Capture the cell that displays the provided text and extract its [X, Y] central coordinate. 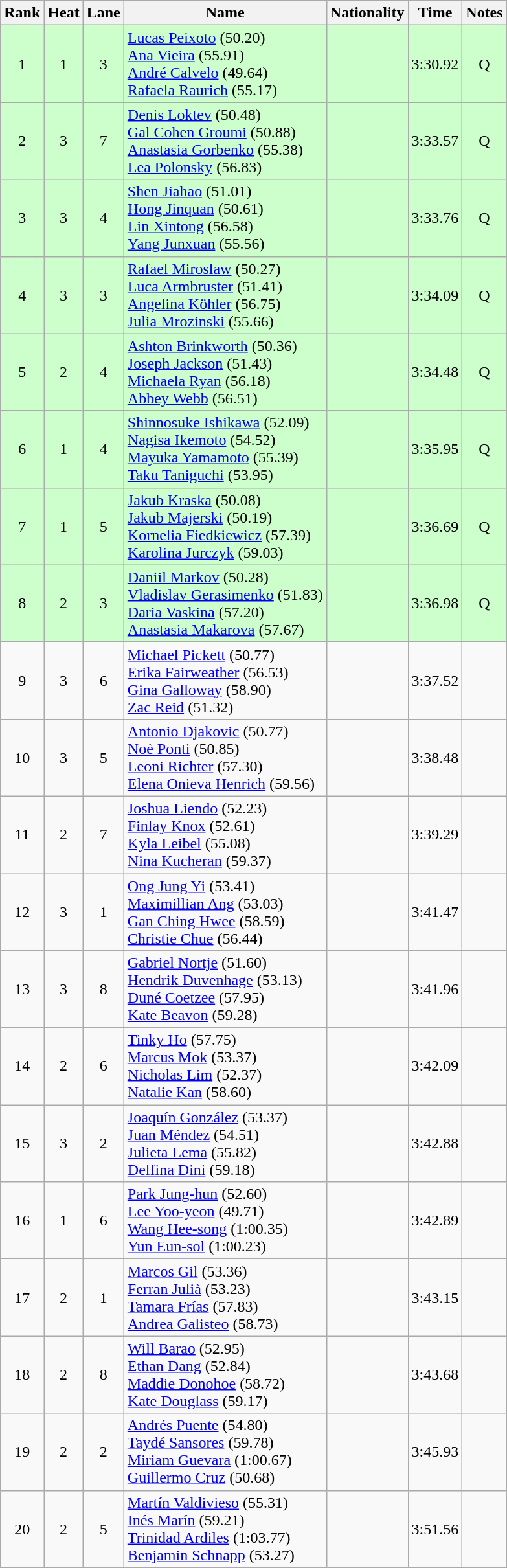
3:33.57 [435, 141]
Park Jung-hun (52.60)Lee Yoo-yeon (49.71)Wang Hee-song (1:00.35)Yun Eun-sol (1:00.23) [225, 1220]
3:33.76 [435, 218]
Tinky Ho (57.75)Marcus Mok (53.37)Nicholas Lim (52.37)Natalie Kan (58.60) [225, 1066]
Joshua Liendo (52.23)Finlay Knox (52.61)Kyla Leibel (55.08)Nina Kucheran (59.37) [225, 834]
3:41.96 [435, 990]
Ong Jung Yi (53.41)Maximillian Ang (53.03)Gan Ching Hwee (58.59)Christie Chue (56.44) [225, 912]
17 [22, 1298]
11 [22, 834]
3:38.48 [435, 758]
3:42.88 [435, 1144]
3:43.15 [435, 1298]
3:36.69 [435, 526]
3:34.09 [435, 295]
Jakub Kraska (50.08)Jakub Majerski (50.19)Kornelia Fiedkiewicz (57.39)Karolina Jurczyk (59.03) [225, 526]
Heat [63, 13]
10 [22, 758]
Shinnosuke Ishikawa (52.09)Nagisa Ikemoto (54.52)Mayuka Yamamoto (55.39)Taku Taniguchi (53.95) [225, 449]
14 [22, 1066]
Will Barao (52.95)Ethan Dang (52.84)Maddie Donohoe (58.72)Kate Douglass (59.17) [225, 1374]
13 [22, 990]
3:45.93 [435, 1452]
Lane [104, 13]
Nationality [367, 13]
Denis Loktev (50.48)Gal Cohen Groumi (50.88)Anastasia Gorbenko (55.38)Lea Polonsky (56.83) [225, 141]
3:30.92 [435, 63]
15 [22, 1144]
3:37.52 [435, 680]
3:41.47 [435, 912]
Rafael Miroslaw (50.27)Luca Armbruster (51.41)Angelina Köhler (56.75)Julia Mrozinski (55.66) [225, 295]
Andrés Puente (54.80)Taydé Sansores (59.78)Miriam Guevara (1:00.67)Guillermo Cruz (50.68) [225, 1452]
9 [22, 680]
3:34.48 [435, 372]
Name [225, 13]
Gabriel Nortje (51.60)Hendrik Duvenhage (53.13)Duné Coetzee (57.95)Kate Beavon (59.28) [225, 990]
Michael Pickett (50.77)Erika Fairweather (56.53)Gina Galloway (58.90)Zac Reid (51.32) [225, 680]
Shen Jiahao (51.01)Hong Jinquan (50.61)Lin Xintong (56.58)Yang Junxuan (55.56) [225, 218]
3:39.29 [435, 834]
Daniil Markov (50.28)Vladislav Gerasimenko (51.83)Daria Vaskina (57.20)Anastasia Makarova (57.67) [225, 604]
16 [22, 1220]
Antonio Djakovic (50.77)Noè Ponti (50.85)Leoni Richter (57.30)Elena Onieva Henrich (59.56) [225, 758]
Ashton Brinkworth (50.36)Joseph Jackson (51.43)Michaela Ryan (56.18)Abbey Webb (56.51) [225, 372]
3:35.95 [435, 449]
3:42.89 [435, 1220]
Rank [22, 13]
3:43.68 [435, 1374]
Time [435, 13]
Lucas Peixoto (50.20)Ana Vieira (55.91)André Calvelo (49.64)Rafaela Raurich (55.17) [225, 63]
20 [22, 1528]
Notes [484, 13]
3:36.98 [435, 604]
3:42.09 [435, 1066]
19 [22, 1452]
12 [22, 912]
Martín Valdivieso (55.31)Inés Marín (59.21)Trinidad Ardiles (1:03.77)Benjamin Schnapp (53.27) [225, 1528]
18 [22, 1374]
3:51.56 [435, 1528]
Marcos Gil (53.36)Ferran Julià (53.23)Tamara Frías (57.83)Andrea Galisteo (58.73) [225, 1298]
Joaquín González (53.37)Juan Méndez (54.51)Julieta Lema (55.82)Delfina Dini (59.18) [225, 1144]
